Identify which cell holds the provided text, then report its [X, Y] central coordinate. 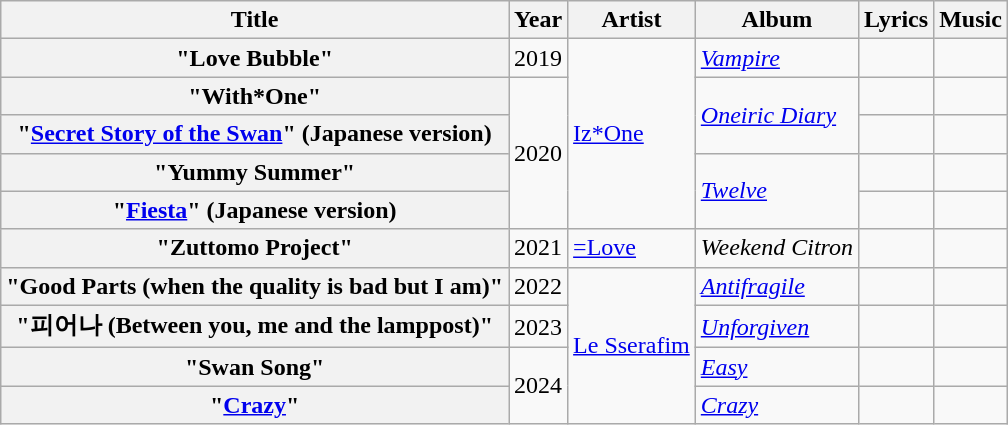
2023 [538, 326]
Oneiric Diary [776, 115]
"With*One" [255, 96]
2024 [538, 386]
Album [776, 20]
Artist [632, 20]
"Yummy Summer" [255, 172]
"Crazy" [255, 405]
Easy [776, 367]
Vampire [776, 58]
Twelve [776, 191]
Iz*One [632, 134]
=Love [632, 248]
2019 [538, 58]
Le Sserafim [632, 346]
Unforgiven [776, 326]
2020 [538, 153]
"Secret Story of the Swan" (Japanese version) [255, 134]
Music [971, 20]
"피어나 (Between you, me and the lamppost)" [255, 326]
"Good Parts (when the quality is bad but I am)" [255, 286]
"Zuttomo Project" [255, 248]
Crazy [776, 405]
2022 [538, 286]
Antifragile [776, 286]
"Love Bubble" [255, 58]
Weekend Citron [776, 248]
Year [538, 20]
Lyrics [896, 20]
"Fiesta" (Japanese version) [255, 210]
"Swan Song" [255, 367]
2021 [538, 248]
Title [255, 20]
